Provide the [X, Y] coordinate of the cell's center where the given text is located.  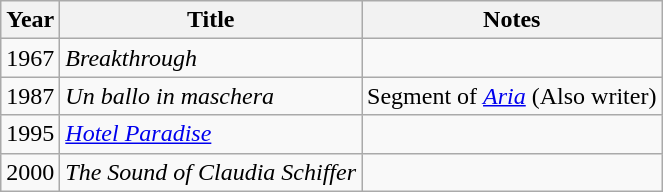
Un ballo in maschera [211, 96]
Year [30, 20]
Title [211, 20]
2000 [30, 172]
Notes [512, 20]
Hotel Paradise [211, 134]
1995 [30, 134]
1967 [30, 58]
The Sound of Claudia Schiffer [211, 172]
1987 [30, 96]
Breakthrough [211, 58]
Segment of Aria (Also writer) [512, 96]
